Identify which cell holds the provided text, then report its (X, Y) central coordinate. 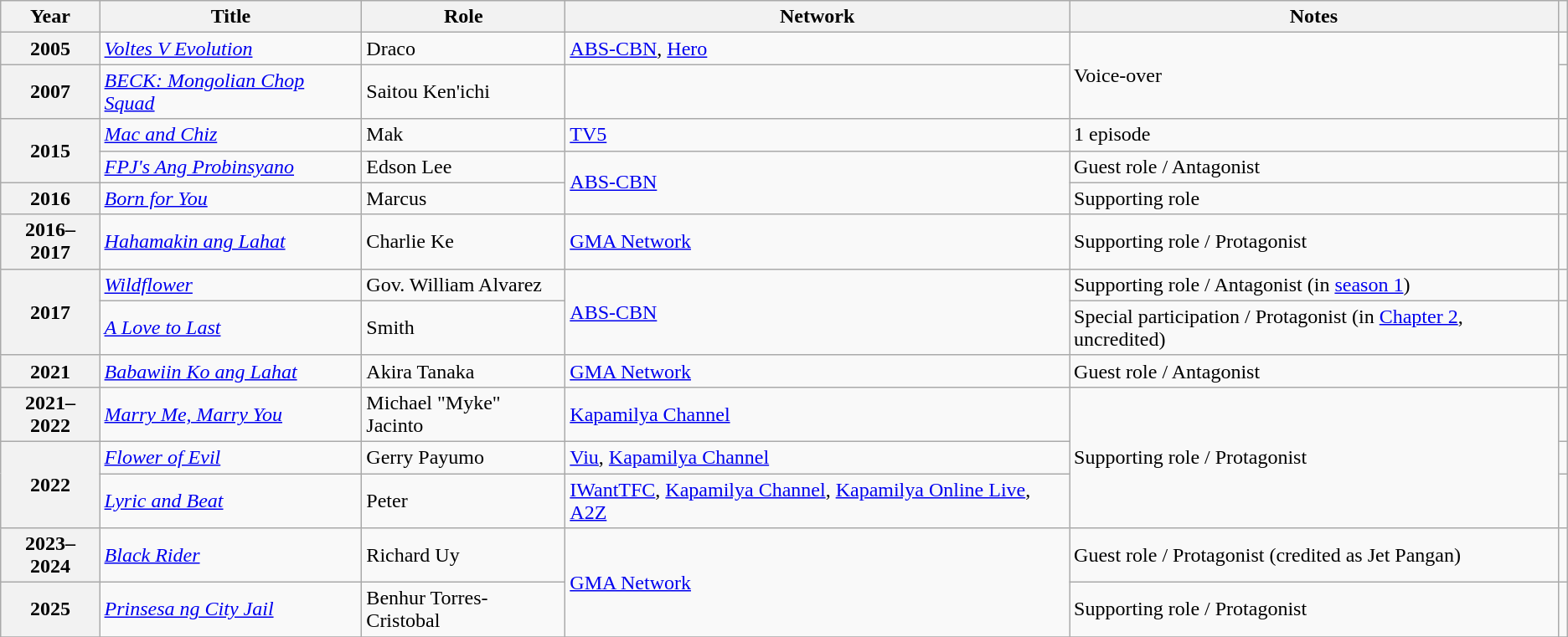
IWantTFC, Kapamilya Channel, Kapamilya Online Live, A2Z (818, 501)
Mac and Chiz (231, 135)
2005 (50, 49)
2016 (50, 198)
Gov. William Alvarez (464, 285)
2016–2017 (50, 241)
Title (231, 17)
Lyric and Beat (231, 501)
FPJ's Ang Probinsyano (231, 167)
Richard Uy (464, 556)
Viu, Kapamilya Channel (818, 457)
Saitou Ken'ichi (464, 92)
Network (818, 17)
Notes (1314, 17)
Smith (464, 328)
Voltes V Evolution (231, 49)
Mak (464, 135)
Black Rider (231, 556)
Guest role / Protagonist (credited as Jet Pangan) (1314, 556)
2007 (50, 92)
1 episode (1314, 135)
Michael "Myke" Jacinto (464, 414)
BECK: Mongolian Chop Squad (231, 92)
Born for You (231, 198)
Gerry Payumo (464, 457)
2015 (50, 151)
Year (50, 17)
Marry Me, Marry You (231, 414)
Edson Lee (464, 167)
ABS-CBN, Hero (818, 49)
Kapamilya Channel (818, 414)
2022 (50, 484)
A Love to Last (231, 328)
Babawiin Ko ang Lahat (231, 371)
Akira Tanaka (464, 371)
TV5 (818, 135)
2023–2024 (50, 556)
2025 (50, 609)
Voice-over (1314, 75)
Flower of Evil (231, 457)
Supporting role / Antagonist (in season 1) (1314, 285)
Charlie Ke (464, 241)
Marcus (464, 198)
Peter (464, 501)
Draco (464, 49)
2021 (50, 371)
Hahamakin ang Lahat (231, 241)
Wildflower (231, 285)
2021–2022 (50, 414)
Prinsesa ng City Jail (231, 609)
Benhur Torres-Cristobal (464, 609)
Special participation / Protagonist (in Chapter 2, uncredited) (1314, 328)
2017 (50, 311)
Supporting role (1314, 198)
Role (464, 17)
